Scan for the cell matching the given text and deliver its (X, Y) coordinate at center. 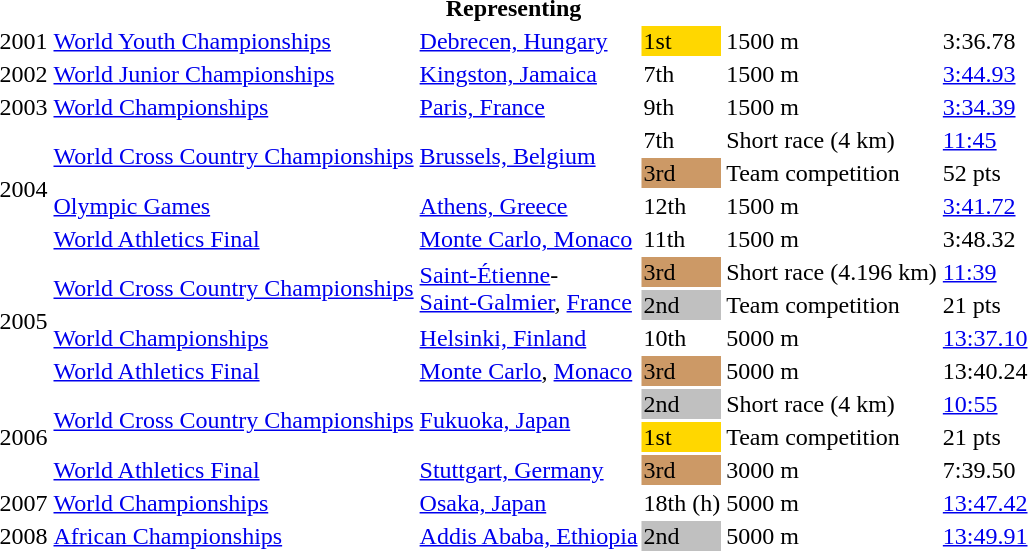
World Junior Championships (234, 74)
Osaka, Japan (528, 503)
Short race (4.196 km) (832, 272)
11th (682, 239)
3000 m (832, 470)
World Youth Championships (234, 41)
Kingston, Jamaica (528, 74)
Fukuoka, Japan (528, 420)
18th (h) (682, 503)
Stuttgart, Germany (528, 470)
Athens, Greece (528, 206)
12th (682, 206)
Helsinki, Finland (528, 338)
African Championships (234, 536)
Addis Ababa, Ethiopia (528, 536)
Paris, France (528, 107)
Brussels, Belgium (528, 156)
9th (682, 107)
Saint-Étienne-Saint-Galmier, France (528, 288)
Debrecen, Hungary (528, 41)
Olympic Games (234, 206)
10th (682, 338)
